Detect which cell encompasses the target text, then output its (x, y) center coordinate. 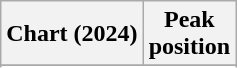
Chart (2024) (72, 34)
Peakposition (189, 34)
